Search for the cell housing the specified text and yield its [X, Y] center coordinate. 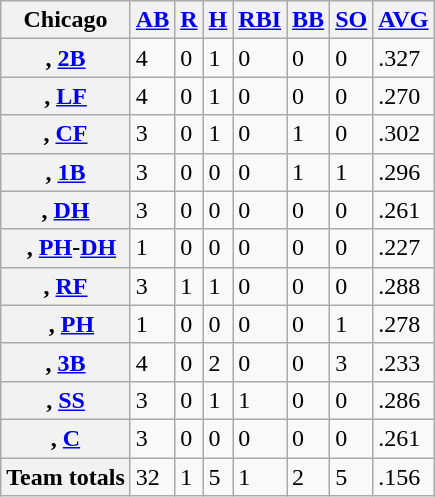
.278 [404, 324]
, 1B [66, 172]
, LF [66, 96]
.302 [404, 134]
H [218, 20]
, C [66, 438]
, PH-DH [66, 248]
Team totals [66, 477]
.227 [404, 248]
.327 [404, 58]
BB [308, 20]
, SS [66, 400]
.286 [404, 400]
.296 [404, 172]
AB [152, 20]
AVG [404, 20]
.270 [404, 96]
R [189, 20]
Chicago [66, 20]
SO [352, 20]
RBI [260, 20]
, 2B [66, 58]
, 3B [66, 362]
, RF [66, 286]
.156 [404, 477]
.233 [404, 362]
, CF [66, 134]
, PH [66, 324]
32 [152, 477]
, DH [66, 210]
.288 [404, 286]
